Capture the cell that displays the provided text and extract its (X, Y) central coordinate. 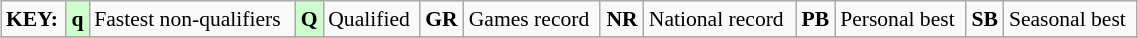
Games record (532, 19)
GR (442, 19)
Q (309, 19)
q (78, 19)
Personal best (900, 19)
National record (720, 19)
NR (622, 19)
Fastest non-qualifiers (192, 19)
PB (816, 19)
KEY: (34, 19)
Seasonal best (1070, 19)
SB (985, 19)
Qualified (371, 19)
